From the cell containing the given text, extract its center point as [x, y] coordinate. 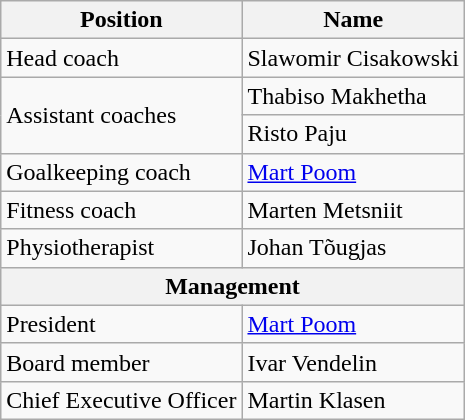
Risto Paju [353, 134]
Board member [122, 362]
Head coach [122, 58]
Slawomir Cisakowski [353, 58]
Fitness coach [122, 210]
Chief Executive Officer [122, 400]
Goalkeeping coach [122, 172]
Assistant coaches [122, 115]
Name [353, 20]
Johan Tõugjas [353, 248]
Thabiso Makhetha [353, 96]
Ivar Vendelin [353, 362]
Martin Klasen [353, 400]
President [122, 324]
Physiotherapist [122, 248]
Marten Metsniit [353, 210]
Management [233, 286]
Position [122, 20]
